Return (x, y) of the center of cell containing provided text 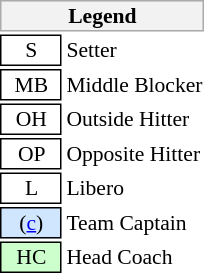
Libero (134, 188)
Legend (102, 16)
MB (32, 85)
Middle Blocker (134, 85)
Setter (134, 50)
Team Captain (134, 223)
(c) (32, 223)
S (32, 50)
Opposite Hitter (134, 154)
OH (32, 120)
Outside Hitter (134, 120)
OP (32, 154)
L (32, 188)
